Capture the cell that displays the provided text and extract its (x, y) central coordinate. 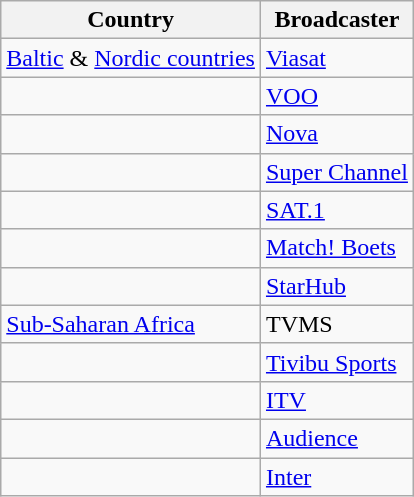
Nova (336, 134)
ITV (336, 400)
Viasat (336, 58)
Baltic & Nordic countries (131, 58)
Super Channel (336, 172)
Broadcaster (336, 20)
Inter (336, 477)
StarHub (336, 286)
Country (131, 20)
SAT.1 (336, 210)
TVMS (336, 324)
Match! Boets (336, 248)
VOO (336, 96)
Sub-Saharan Africa (131, 324)
Tivibu Sports (336, 362)
Audience (336, 438)
